Provide the [X, Y] coordinate of the cell's center where the given text is located.  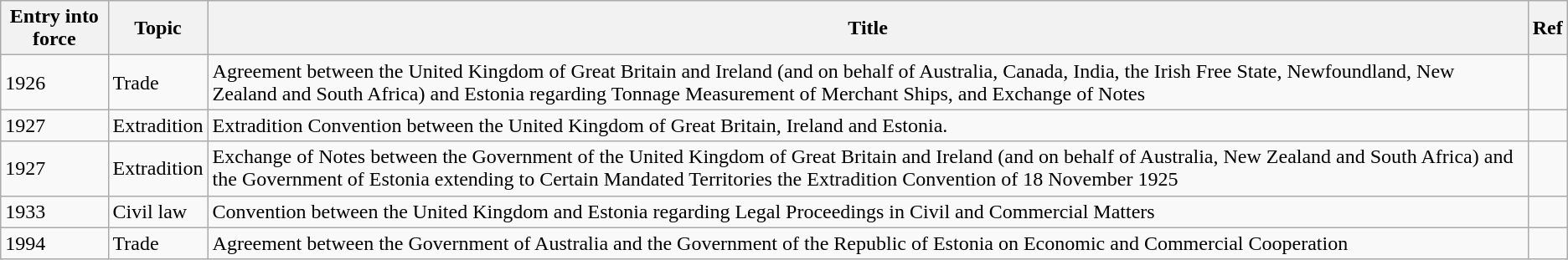
Civil law [157, 212]
Extradition Convention between the United Kingdom of Great Britain, Ireland and Estonia. [868, 125]
Convention between the United Kingdom and Estonia regarding Legal Proceedings in Civil and Commercial Matters [868, 212]
Agreement between the Government of Australia and the Government of the Republic of Estonia on Economic and Commercial Cooperation [868, 243]
Topic [157, 28]
1926 [54, 82]
Ref [1548, 28]
1933 [54, 212]
Title [868, 28]
1994 [54, 243]
Entry into force [54, 28]
